Return [X, Y] of the center of cell containing provided text 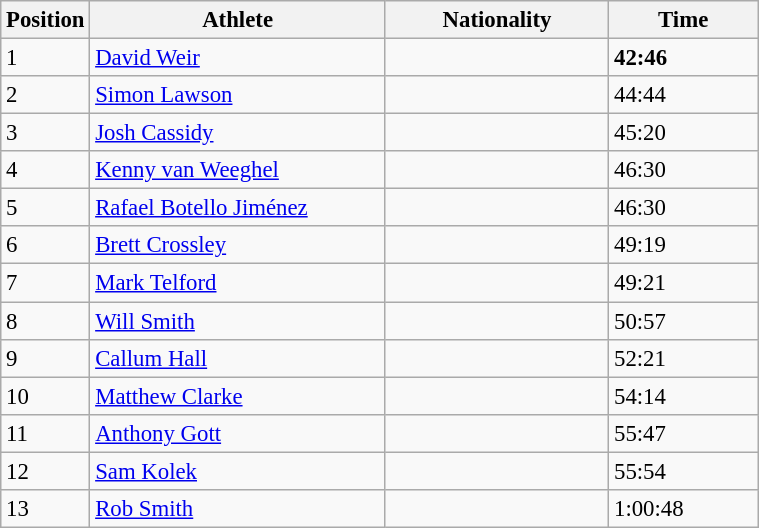
Sam Kolek [238, 471]
55:47 [684, 433]
Position [46, 20]
Nationality [496, 20]
Simon Lawson [238, 95]
49:21 [684, 283]
Callum Hall [238, 358]
3 [46, 133]
David Weir [238, 58]
Time [684, 20]
Josh Cassidy [238, 133]
Matthew Clarke [238, 396]
44:44 [684, 95]
6 [46, 245]
8 [46, 321]
Rafael Botello Jiménez [238, 208]
4 [46, 170]
Kenny van Weeghel [238, 170]
Will Smith [238, 321]
11 [46, 433]
52:21 [684, 358]
2 [46, 95]
54:14 [684, 396]
Mark Telford [238, 283]
42:46 [684, 58]
55:54 [684, 471]
45:20 [684, 133]
9 [46, 358]
1 [46, 58]
Brett Crossley [238, 245]
Athlete [238, 20]
Anthony Gott [238, 433]
49:19 [684, 245]
Rob Smith [238, 509]
5 [46, 208]
13 [46, 509]
1:00:48 [684, 509]
10 [46, 396]
12 [46, 471]
50:57 [684, 321]
7 [46, 283]
